Search for the cell housing the specified text and yield its (x, y) center coordinate. 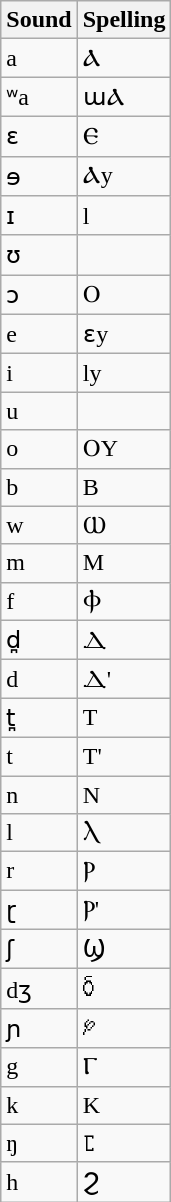
Ⲣ (124, 871)
g (39, 1067)
T' (124, 756)
ŋ (39, 1143)
ʊ (39, 255)
t̪ (39, 718)
Ⲇ (124, 640)
m (39, 563)
k (39, 1105)
Ⲣ' (124, 910)
ɔ (39, 295)
ɛ (39, 136)
d (39, 679)
Ⲟ (124, 295)
Ⳡ (124, 1028)
Ⲇ' (124, 679)
Ⳟ (124, 1143)
i (39, 373)
h (39, 1182)
Spelling (124, 20)
r (39, 871)
ɛy (124, 334)
ʷa (39, 97)
Ⳝ (124, 989)
T (124, 718)
t (39, 756)
Ⲗ (124, 833)
b (39, 487)
M (124, 563)
Sound (39, 20)
ⲞY (124, 449)
Ϣ (124, 949)
a (39, 58)
e (39, 334)
N (124, 795)
ɯⲀ (124, 97)
Ϩ (124, 1182)
o (39, 449)
Ⲅ (124, 1067)
Ⲉ (124, 136)
dʒ (39, 989)
ʃ (39, 949)
ly (124, 373)
ɲ (39, 1028)
ɪ (39, 216)
B (124, 487)
ɽ (39, 910)
ɘ (39, 176)
Ⲱ (124, 525)
Ⲁ (124, 58)
f (39, 601)
Ⲫ (124, 601)
w (39, 525)
d̪ (39, 640)
u (39, 411)
K (124, 1105)
Ⲁy (124, 176)
n (39, 795)
